Capture the cell that displays the provided text and extract its (X, Y) central coordinate. 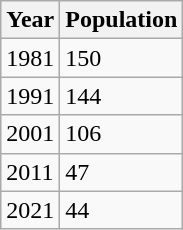
1981 (30, 58)
1991 (30, 96)
44 (122, 210)
2001 (30, 134)
2021 (30, 210)
144 (122, 96)
106 (122, 134)
47 (122, 172)
Population (122, 20)
Year (30, 20)
150 (122, 58)
2011 (30, 172)
